Pinpoint the cell where the given text exists, returning its (x, y) midpoint coordinate. 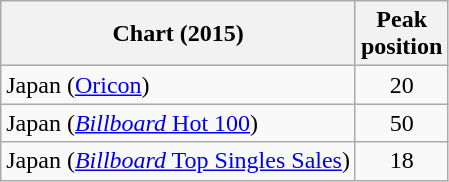
50 (401, 123)
Chart (2015) (178, 34)
Japan (Billboard Top Singles Sales) (178, 161)
20 (401, 85)
Japan (Oricon) (178, 85)
Peakposition (401, 34)
18 (401, 161)
Japan (Billboard Hot 100) (178, 123)
